Extract the (X, Y) coordinate from the center of the cell holding the provided text.  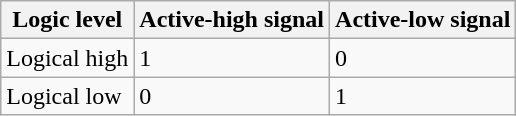
Logical low (68, 96)
Active-low signal (423, 20)
Logic level (68, 20)
Active-high signal (232, 20)
Logical high (68, 58)
